Determine the (x, y) coordinate at the center of the cell enclosing the given text.  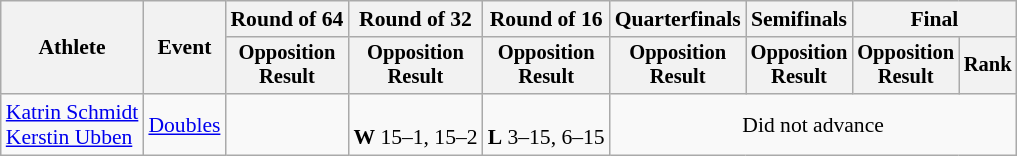
Round of 16 (546, 19)
Round of 64 (286, 19)
L 3–15, 6–15 (546, 124)
Did not advance (814, 124)
W 15–1, 15–2 (415, 124)
Doubles (184, 124)
Event (184, 48)
Semifinals (800, 19)
Katrin SchmidtKerstin Ubben (72, 124)
Round of 32 (415, 19)
Final (934, 19)
Rank (988, 66)
Quarterfinals (678, 19)
Athlete (72, 48)
